Locate the cell with the specified text and output its (X, Y) center coordinate. 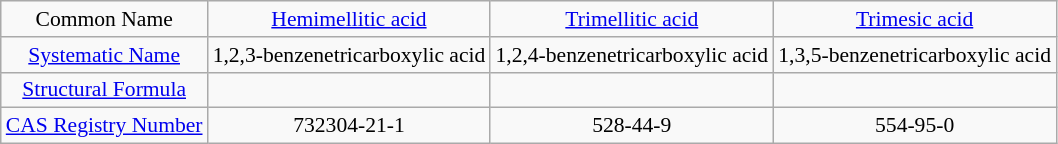
1,3,5-benzenetricarboxylic acid (914, 55)
Trimesic acid (914, 19)
Trimellitic acid (632, 19)
554-95-0 (914, 126)
CAS Registry Number (104, 126)
Systematic Name (104, 55)
Structural Formula (104, 90)
1,2,3-benzenetricarboxylic acid (350, 55)
Hemimellitic acid (350, 19)
528-44-9 (632, 126)
Common Name (104, 19)
1,2,4-benzenetricarboxylic acid (632, 55)
732304-21-1 (350, 126)
